Detect which cell encompasses the target text, then output its [x, y] center coordinate. 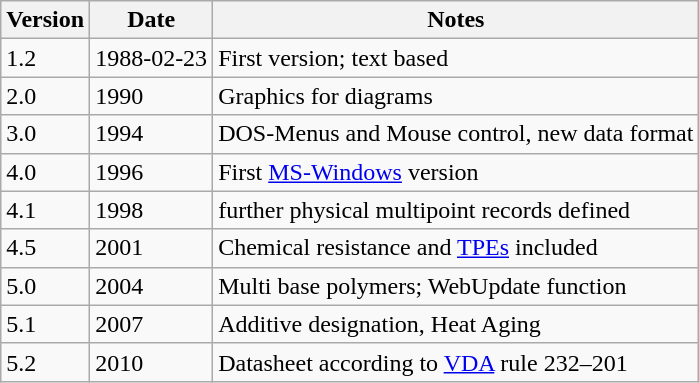
5.2 [46, 362]
Multi base polymers; WebUpdate function [456, 286]
Date [152, 20]
5.0 [46, 286]
1990 [152, 96]
Graphics for diagrams [456, 96]
First version; text based [456, 58]
further physical multipoint records defined [456, 210]
1998 [152, 210]
2001 [152, 248]
Chemical resistance and TPEs included [456, 248]
4.5 [46, 248]
Version [46, 20]
3.0 [46, 134]
Datasheet according to VDA rule 232–201 [456, 362]
DOS-Menus and Mouse control, new data format [456, 134]
First MS-Windows version [456, 172]
2007 [152, 324]
1994 [152, 134]
1.2 [46, 58]
1996 [152, 172]
2004 [152, 286]
Notes [456, 20]
2.0 [46, 96]
5.1 [46, 324]
2010 [152, 362]
4.1 [46, 210]
4.0 [46, 172]
Additive designation, Heat Aging [456, 324]
1988-02-23 [152, 58]
